Determine the (x, y) coordinate at the center of the cell enclosing the given text.  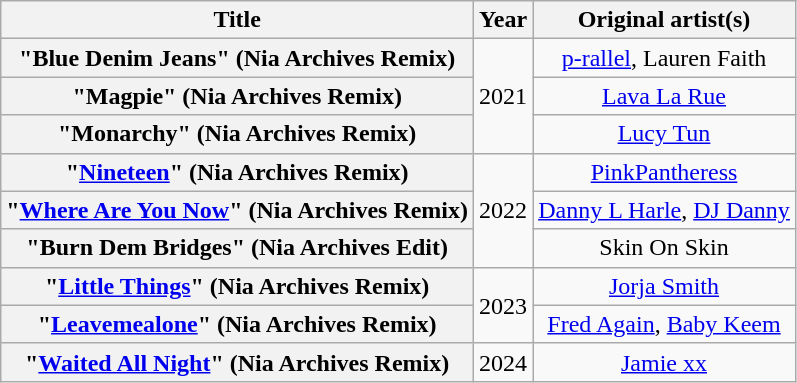
"Leavemealone" (Nia Archives Remix) (238, 324)
"Where Are You Now" (Nia Archives Remix) (238, 210)
Danny L Harle, DJ Danny (664, 210)
PinkPantheress (664, 172)
Skin On Skin (664, 248)
Original artist(s) (664, 20)
Fred Again, Baby Keem (664, 324)
"Magpie" (Nia Archives Remix) (238, 96)
Jorja Smith (664, 286)
Title (238, 20)
"Nineteen" (Nia Archives Remix) (238, 172)
2022 (504, 210)
Jamie xx (664, 362)
"Blue Denim Jeans" (Nia Archives Remix) (238, 58)
"Little Things" (Nia Archives Remix) (238, 286)
Lucy Tun (664, 134)
2023 (504, 305)
2024 (504, 362)
Year (504, 20)
"Burn Dem Bridges" (Nia Archives Edit) (238, 248)
2021 (504, 96)
"Monarchy" (Nia Archives Remix) (238, 134)
"Waited All Night" (Nia Archives Remix) (238, 362)
Lava La Rue (664, 96)
p-rallel, Lauren Faith (664, 58)
